Capture the cell that displays the provided text and extract its [X, Y] central coordinate. 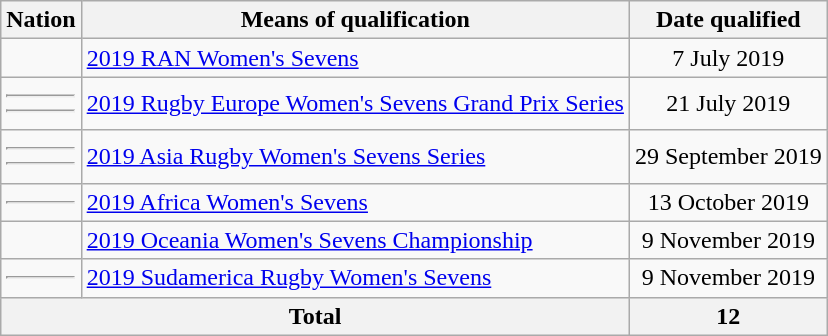
2019 Asia Rugby Women's Sevens Series [355, 156]
Means of qualification [355, 20]
7 July 2019 [728, 58]
Total [316, 316]
2019 Oceania Women's Sevens Championship [355, 240]
Nation [41, 20]
2019 RAN Women's Sevens [355, 58]
13 October 2019 [728, 202]
2019 Africa Women's Sevens [355, 202]
2019 Rugby Europe Women's Sevens Grand Prix Series [355, 104]
Date qualified [728, 20]
12 [728, 316]
29 September 2019 [728, 156]
2019 Sudamerica Rugby Women's Sevens [355, 278]
21 July 2019 [728, 104]
